Output the (x, y) coordinate of the center of the cell containing the given text.  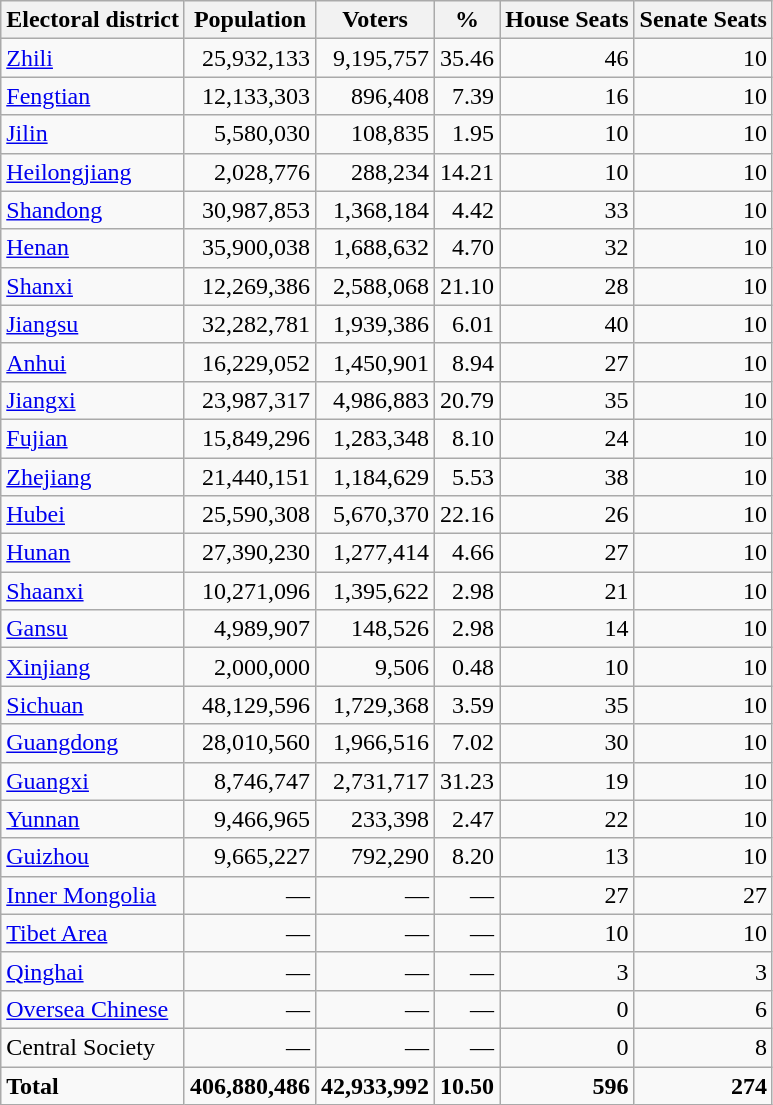
1,939,386 (374, 324)
16 (567, 96)
Electoral district (93, 20)
406,880,486 (250, 1085)
9,665,227 (250, 857)
16,229,052 (250, 362)
5,670,370 (374, 515)
Hunan (93, 553)
1,966,516 (374, 743)
Zhejiang (93, 477)
10,271,096 (250, 591)
Population (250, 20)
7.39 (468, 96)
896,408 (374, 96)
Voters (374, 20)
26 (567, 515)
Yunnan (93, 819)
6.01 (468, 324)
Henan (93, 248)
274 (703, 1085)
21 (567, 591)
32,282,781 (250, 324)
9,195,757 (374, 58)
233,398 (374, 819)
4.42 (468, 210)
15,849,296 (250, 438)
Central Society (93, 1047)
31.23 (468, 781)
33 (567, 210)
288,234 (374, 172)
Senate Seats (703, 20)
1,688,632 (374, 248)
1.95 (468, 134)
Jiangxi (93, 400)
46 (567, 58)
8,746,747 (250, 781)
24 (567, 438)
21,440,151 (250, 477)
4,989,907 (250, 629)
House Seats (567, 20)
Inner Mongolia (93, 895)
21.10 (468, 286)
8 (703, 1047)
Guizhou (93, 857)
Tibet Area (93, 933)
19 (567, 781)
14 (567, 629)
35.46 (468, 58)
2.47 (468, 819)
20.79 (468, 400)
% (468, 20)
Heilongjiang (93, 172)
Guangdong (93, 743)
Qinghai (93, 971)
1,729,368 (374, 705)
Jilin (93, 134)
148,526 (374, 629)
Hubei (93, 515)
8.20 (468, 857)
13 (567, 857)
Sichuan (93, 705)
Total (93, 1085)
25,590,308 (250, 515)
38 (567, 477)
Shaanxi (93, 591)
3.59 (468, 705)
8.94 (468, 362)
27,390,230 (250, 553)
Zhili (93, 58)
30,987,853 (250, 210)
792,290 (374, 857)
Oversea Chinese (93, 1009)
Jiangsu (93, 324)
35,900,038 (250, 248)
2,731,717 (374, 781)
2,588,068 (374, 286)
6 (703, 1009)
596 (567, 1085)
Shandong (93, 210)
40 (567, 324)
22.16 (468, 515)
0.48 (468, 667)
Anhui (93, 362)
25,932,133 (250, 58)
2,000,000 (250, 667)
Gansu (93, 629)
4.70 (468, 248)
1,450,901 (374, 362)
1,277,414 (374, 553)
30 (567, 743)
Fengtian (93, 96)
Xinjiang (93, 667)
42,933,992 (374, 1085)
Fujian (93, 438)
1,395,622 (374, 591)
28 (567, 286)
14.21 (468, 172)
4.66 (468, 553)
32 (567, 248)
1,184,629 (374, 477)
5,580,030 (250, 134)
Shanxi (93, 286)
12,269,386 (250, 286)
9,506 (374, 667)
5.53 (468, 477)
1,368,184 (374, 210)
12,133,303 (250, 96)
108,835 (374, 134)
28,010,560 (250, 743)
23,987,317 (250, 400)
2,028,776 (250, 172)
22 (567, 819)
9,466,965 (250, 819)
7.02 (468, 743)
8.10 (468, 438)
10.50 (468, 1085)
1,283,348 (374, 438)
4,986,883 (374, 400)
48,129,596 (250, 705)
Guangxi (93, 781)
